Return the (x, y) coordinate for the center point of the cell that contains the specified text.  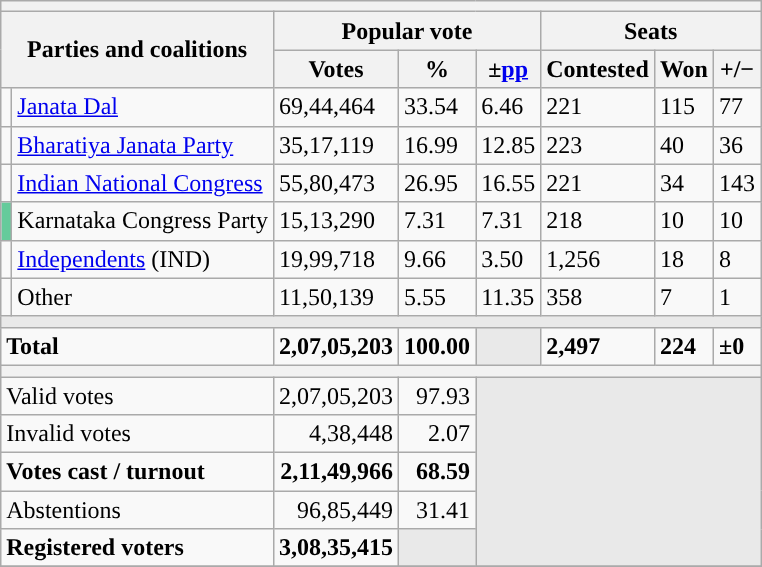
33.54 (438, 107)
69,44,464 (336, 107)
1 (736, 297)
9.66 (438, 259)
Independents (IND) (143, 259)
6.46 (508, 107)
2.07 (438, 434)
Parties and coalitions (138, 50)
100.00 (438, 346)
Votes (336, 69)
3,08,35,415 (336, 548)
3.50 (508, 259)
Indian National Congress (143, 183)
26.95 (438, 183)
Won (684, 69)
11.35 (508, 297)
Seats (651, 31)
16.99 (438, 145)
Votes cast / turnout (138, 472)
% (438, 69)
±0 (736, 346)
7 (684, 297)
Registered voters (138, 548)
2,11,49,966 (336, 472)
Bharatiya Janata Party (143, 145)
Janata Dal (143, 107)
1,256 (598, 259)
68.59 (438, 472)
224 (684, 346)
35,17,119 (336, 145)
Invalid votes (138, 434)
11,50,139 (336, 297)
Other (143, 297)
55,80,473 (336, 183)
19,99,718 (336, 259)
31.41 (438, 510)
Karnataka Congress Party (143, 221)
15,13,290 (336, 221)
8 (736, 259)
Total (138, 346)
36 (736, 145)
40 (684, 145)
+/− (736, 69)
4,38,448 (336, 434)
18 (684, 259)
34 (684, 183)
±pp (508, 69)
Valid votes (138, 395)
5.55 (438, 297)
Abstentions (138, 510)
96,85,449 (336, 510)
143 (736, 183)
223 (598, 145)
2,497 (598, 346)
Contested (598, 69)
97.93 (438, 395)
115 (684, 107)
77 (736, 107)
Popular vote (406, 31)
218 (598, 221)
16.55 (508, 183)
12.85 (508, 145)
358 (598, 297)
